Pinpoint the cell where the given text exists, returning its [x, y] midpoint coordinate. 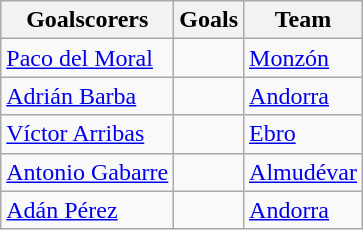
Ebro [304, 134]
Goals [209, 20]
Antonio Gabarre [88, 172]
Team [304, 20]
Paco del Moral [88, 58]
Monzón [304, 58]
Goalscorers [88, 20]
Almudévar [304, 172]
Víctor Arribas [88, 134]
Adrián Barba [88, 96]
Adán Pérez [88, 210]
